Locate the cell with the specified text and output its (X, Y) center coordinate. 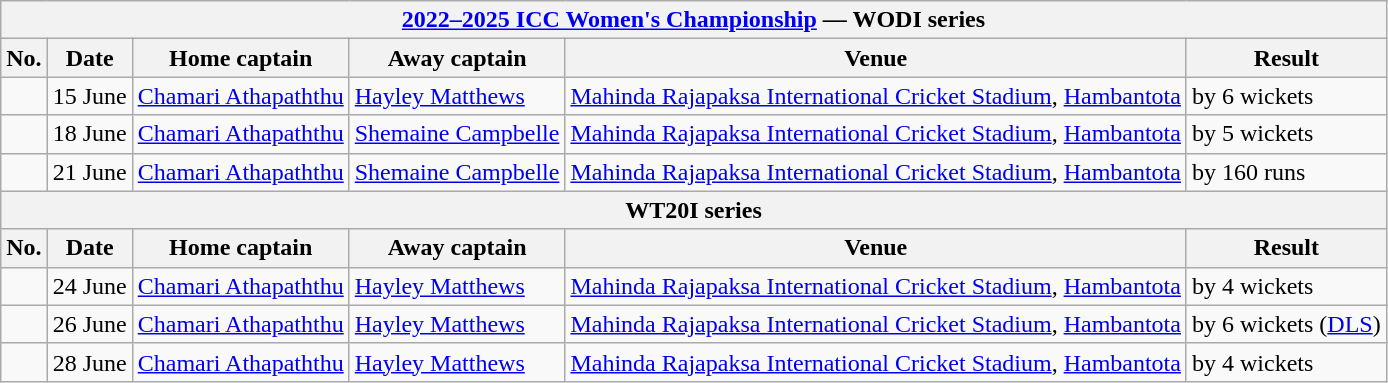
28 June (90, 362)
18 June (90, 134)
by 6 wickets (DLS) (1286, 324)
15 June (90, 96)
24 June (90, 286)
by 160 runs (1286, 172)
WT20I series (694, 210)
2022–2025 ICC Women's Championship — WODI series (694, 20)
26 June (90, 324)
by 5 wickets (1286, 134)
21 June (90, 172)
by 6 wickets (1286, 96)
